Identify which cell holds the provided text, then report its (X, Y) central coordinate. 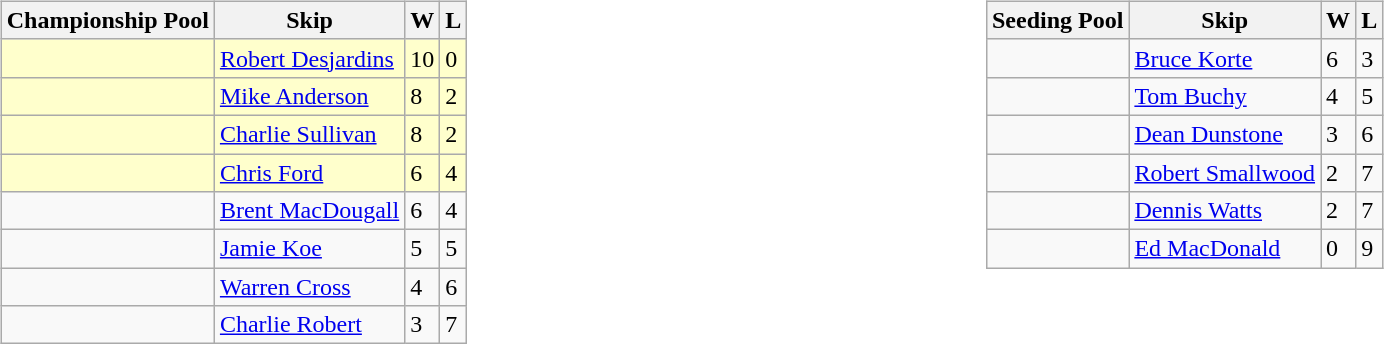
Brent MacDougall (309, 211)
Dennis Watts (1225, 211)
Jamie Koe (309, 249)
Robert Desjardins (309, 58)
Dean Dunstone (1225, 134)
Tom Buchy (1225, 96)
Chris Ford (309, 173)
Robert Smallwood (1225, 173)
Championship Pool (108, 20)
Warren Cross (309, 287)
Mike Anderson (309, 96)
Charlie Sullivan (309, 134)
Seeding Pool (1057, 20)
Bruce Korte (1225, 58)
Charlie Robert (309, 325)
10 (422, 58)
9 (1370, 249)
Ed MacDonald (1225, 249)
